Pinpoint the cell where the given text exists, returning its (x, y) midpoint coordinate. 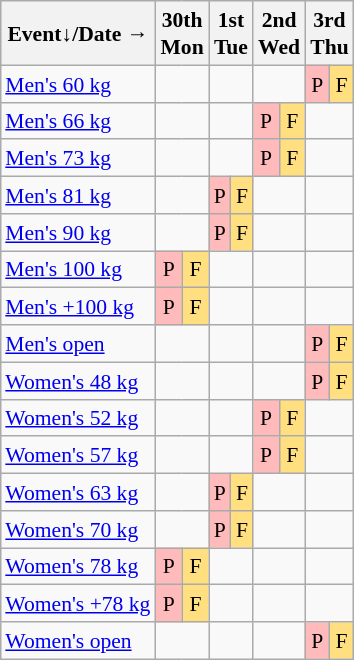
Women's 78 kg (78, 566)
Women's 48 kg (78, 380)
Men's 81 kg (78, 194)
Men's 73 kg (78, 158)
Men's 60 kg (78, 84)
Men's 90 kg (78, 232)
Women's 63 kg (78, 492)
2ndWed (279, 33)
Women's 70 kg (78, 528)
3rdThu (330, 33)
Men's 66 kg (78, 120)
Event↓/Date → (78, 33)
Women's 57 kg (78, 454)
Men's open (78, 344)
Men's +100 kg (78, 306)
30thMon (182, 33)
Women's open (78, 640)
Men's 100 kg (78, 268)
Women's 52 kg (78, 418)
Women's +78 kg (78, 604)
1stTue (231, 33)
